Pinpoint the cell where the given text exists, returning its (X, Y) midpoint coordinate. 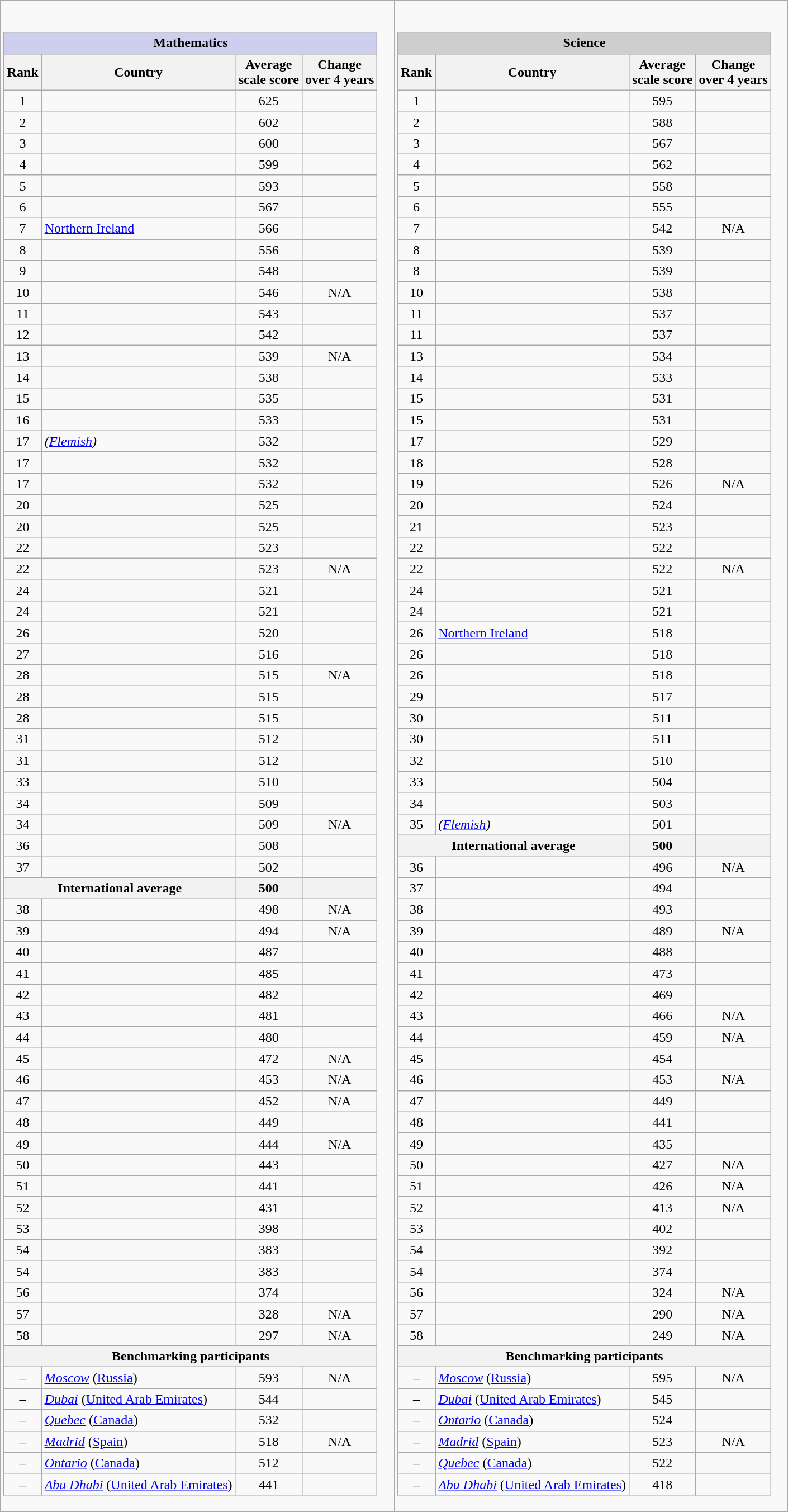
27 (22, 654)
480 (268, 1037)
Science (585, 43)
35 (417, 824)
548 (268, 271)
29 (417, 697)
469 (663, 995)
487 (268, 952)
21 (417, 526)
32 (417, 760)
290 (663, 1314)
488 (663, 952)
16 (22, 420)
9 (22, 271)
516 (268, 654)
297 (268, 1335)
520 (268, 633)
508 (268, 845)
18 (417, 462)
413 (663, 1207)
558 (663, 186)
501 (663, 824)
588 (663, 122)
418 (663, 1484)
392 (663, 1250)
562 (663, 164)
485 (268, 974)
529 (663, 441)
324 (663, 1293)
427 (663, 1165)
566 (268, 229)
473 (663, 974)
625 (268, 101)
599 (268, 164)
452 (268, 1101)
472 (268, 1059)
526 (663, 484)
402 (663, 1228)
545 (663, 1399)
443 (268, 1165)
444 (268, 1144)
435 (663, 1144)
544 (268, 1399)
534 (663, 356)
498 (268, 910)
555 (663, 207)
481 (268, 1016)
12 (22, 335)
504 (663, 782)
502 (268, 867)
543 (268, 314)
328 (268, 1314)
528 (663, 462)
249 (663, 1335)
Mathematics (191, 43)
496 (663, 867)
489 (663, 931)
398 (268, 1228)
600 (268, 143)
517 (663, 697)
503 (663, 803)
482 (268, 995)
431 (268, 1207)
602 (268, 122)
556 (268, 250)
546 (268, 292)
466 (663, 1016)
426 (663, 1186)
459 (663, 1037)
493 (663, 910)
454 (663, 1059)
535 (268, 399)
19 (417, 484)
